From the cell containing the given text, extract its center point as [x, y] coordinate. 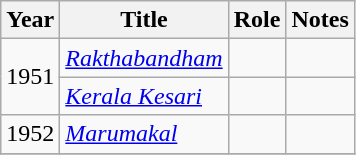
Role [257, 20]
1952 [30, 134]
Title [144, 20]
Kerala Kesari [144, 96]
Rakthabandham [144, 58]
1951 [30, 77]
Year [30, 20]
Marumakal [144, 134]
Notes [320, 20]
